Capture the cell that displays the provided text and extract its (x, y) central coordinate. 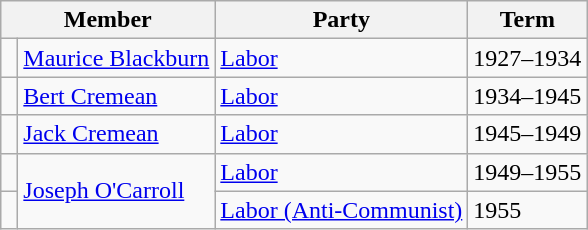
1945–1949 (528, 134)
Term (528, 20)
Party (342, 20)
Jack Cremean (116, 134)
Bert Cremean (116, 96)
1934–1945 (528, 96)
1949–1955 (528, 172)
1927–1934 (528, 58)
Labor (Anti-Communist) (342, 210)
1955 (528, 210)
Joseph O'Carroll (116, 191)
Member (108, 20)
Maurice Blackburn (116, 58)
